Pinpoint the cell where the given text exists, returning its (X, Y) midpoint coordinate. 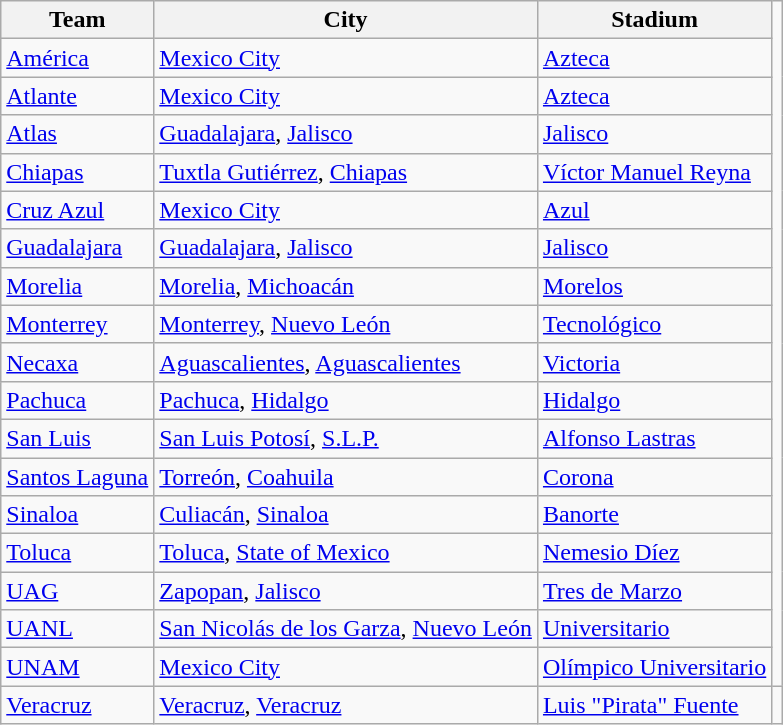
Hidalgo (654, 400)
Monterrey, Nuevo León (346, 324)
América (78, 58)
Team (78, 20)
UANL (78, 629)
Azul (654, 210)
Chiapas (78, 172)
Veracruz (78, 705)
Tecnológico (654, 324)
City (346, 20)
UAG (78, 591)
Víctor Manuel Reyna (654, 172)
Sinaloa (78, 515)
Morelia (78, 286)
Tres de Marzo (654, 591)
Corona (654, 477)
Culiacán, Sinaloa (346, 515)
Necaxa (78, 362)
Monterrey (78, 324)
Toluca, State of Mexico (346, 553)
Luis "Pirata" Fuente (654, 705)
Banorte (654, 515)
Tuxtla Gutiérrez, Chiapas (346, 172)
Morelos (654, 286)
Pachuca, Hidalgo (346, 400)
Stadium (654, 20)
Alfonso Lastras (654, 438)
Morelia, Michoacán (346, 286)
San Luis Potosí, S.L.P. (346, 438)
Zapopan, Jalisco (346, 591)
San Luis (78, 438)
Universitario (654, 629)
Cruz Azul (78, 210)
UNAM (78, 667)
Atlas (78, 134)
San Nicolás de los Garza, Nuevo León (346, 629)
Toluca (78, 553)
Victoria (654, 362)
Atlante (78, 96)
Aguascalientes, Aguascalientes (346, 362)
Nemesio Díez (654, 553)
Pachuca (78, 400)
Santos Laguna (78, 477)
Torreón, Coahuila (346, 477)
Olímpico Universitario (654, 667)
Guadalajara (78, 248)
Veracruz, Veracruz (346, 705)
